Return the (X, Y) coordinate for the center point of the cell that contains the specified text.  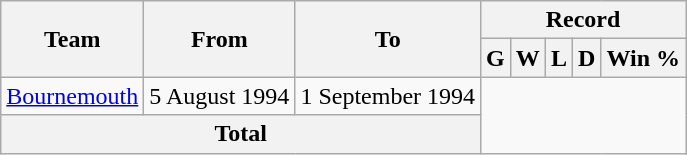
To (388, 39)
W (528, 58)
Bournemouth (72, 96)
Win % (644, 58)
5 August 1994 (220, 96)
L (558, 58)
D (586, 58)
1 September 1994 (388, 96)
Total (241, 134)
From (220, 39)
Record (584, 20)
G (496, 58)
Team (72, 39)
